Identify which cell holds the provided text, then report its [X, Y] central coordinate. 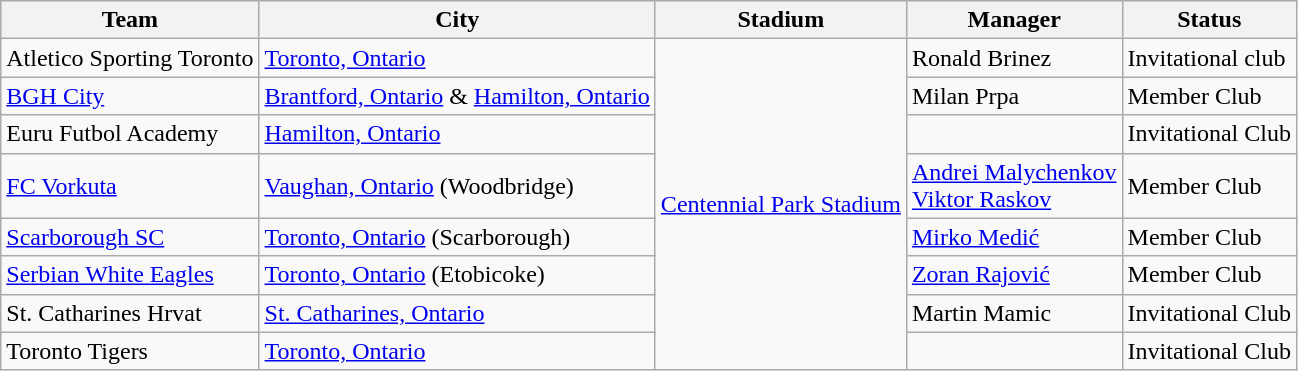
FC Vorkuta [130, 186]
Atletico Sporting Toronto [130, 58]
Milan Prpa [1014, 96]
Scarborough SC [130, 237]
St. Catharines, Ontario [457, 313]
Stadium [780, 20]
Andrei MalychenkovViktor Raskov [1014, 186]
Martin Mamic [1014, 313]
Toronto Tigers [130, 351]
Euru Futbol Academy [130, 134]
Mirko Medić [1014, 237]
Centennial Park Stadium [780, 205]
Ronald Brinez [1014, 58]
Brantford, Ontario & Hamilton, Ontario [457, 96]
Toronto, Ontario (Etobicoke) [457, 275]
Status [1209, 20]
City [457, 20]
Manager [1014, 20]
Toronto, Ontario (Scarborough) [457, 237]
St. Catharines Hrvat [130, 313]
Serbian White Eagles [130, 275]
Hamilton, Ontario [457, 134]
Zoran Rajović [1014, 275]
Invitational club [1209, 58]
Team [130, 20]
BGH City [130, 96]
Vaughan, Ontario (Woodbridge) [457, 186]
